Provide the [x, y] coordinate of the cell's center where the given text is located.  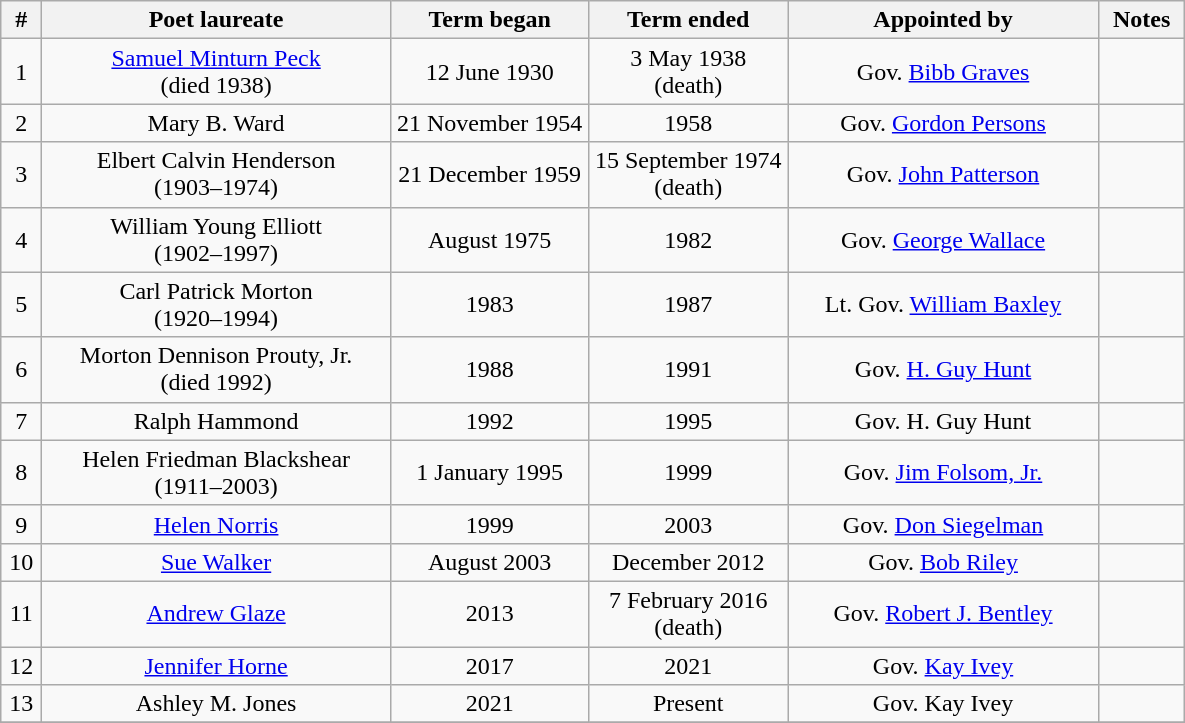
13 [22, 704]
12 [22, 665]
1958 [688, 123]
9 [22, 524]
15 September 1974 (death) [688, 174]
2003 [688, 524]
Poet laureate [216, 20]
# [22, 20]
Gov. Bibb Graves [944, 72]
4 [22, 240]
Gov. John Patterson [944, 174]
1 January 1995 [490, 472]
Gov. Gordon Persons [944, 123]
Ashley M. Jones [216, 704]
1988 [490, 370]
Morton Dennison Prouty, Jr.(died 1992) [216, 370]
Ralph Hammond [216, 421]
Gov. George Wallace [944, 240]
8 [22, 472]
3 [22, 174]
December 2012 [688, 562]
Jennifer Horne [216, 665]
1991 [688, 370]
1987 [688, 304]
7 [22, 421]
1982 [688, 240]
Sue Walker [216, 562]
1 [22, 72]
12 June 1930 [490, 72]
Mary B. Ward [216, 123]
2013 [490, 614]
Notes [1142, 20]
August 2003 [490, 562]
7 February 2016 (death) [688, 614]
Gov. Robert J. Bentley [944, 614]
Carl Patrick Morton(1920–1994) [216, 304]
Andrew Glaze [216, 614]
3 May 1938 (death) [688, 72]
William Young Elliott(1902–1997) [216, 240]
Helen Friedman Blackshear(1911–2003) [216, 472]
Samuel Minturn Peck(died 1938) [216, 72]
1992 [490, 421]
2 [22, 123]
Elbert Calvin Henderson(1903–1974) [216, 174]
21 December 1959 [490, 174]
5 [22, 304]
Lt. Gov. William Baxley [944, 304]
Term ended [688, 20]
10 [22, 562]
1995 [688, 421]
21 November 1954 [490, 123]
Appointed by [944, 20]
2017 [490, 665]
11 [22, 614]
Helen Norris [216, 524]
6 [22, 370]
August 1975 [490, 240]
Present [688, 704]
Gov. Don Siegelman [944, 524]
Term began [490, 20]
1983 [490, 304]
Gov. Jim Folsom, Jr. [944, 472]
Gov. Bob Riley [944, 562]
